Search for the cell housing the specified text and yield its (X, Y) center coordinate. 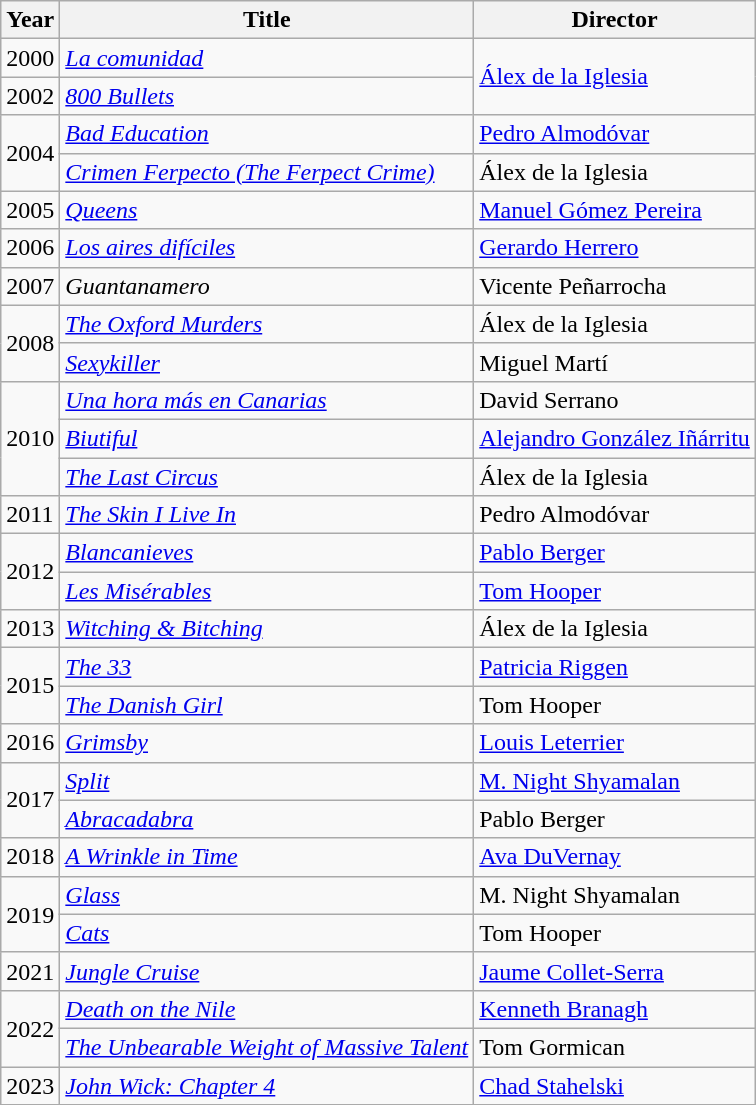
Alejandro González Iñárritu (615, 438)
Gerardo Herrero (615, 248)
800 Bullets (267, 96)
Manuel Gómez Pereira (615, 210)
2010 (30, 438)
2023 (30, 1085)
Blancanieves (267, 553)
Ava DuVernay (615, 857)
Miguel Martí (615, 362)
2017 (30, 800)
2011 (30, 515)
Queens (267, 210)
The Last Circus (267, 477)
Jaume Collet-Serra (615, 971)
Title (267, 20)
The Unbearable Weight of Massive Talent (267, 1047)
Les Misérables (267, 591)
2022 (30, 1028)
2018 (30, 857)
2008 (30, 343)
Chad Stahelski (615, 1085)
2000 (30, 58)
Sexykiller (267, 362)
Year (30, 20)
Split (267, 781)
Los aires difíciles (267, 248)
Bad Education (267, 134)
2012 (30, 572)
2016 (30, 743)
La comunidad (267, 58)
Crimen Ferpecto (The Ferpect Crime) (267, 172)
2004 (30, 153)
John Wick: Chapter 4 (267, 1085)
Glass (267, 895)
David Serrano (615, 400)
Grimsby (267, 743)
2015 (30, 686)
Patricia Riggen (615, 667)
2002 (30, 96)
2005 (30, 210)
Director (615, 20)
Kenneth Branagh (615, 1009)
Death on the Nile (267, 1009)
2006 (30, 248)
Abracadabra (267, 819)
A Wrinkle in Time (267, 857)
The Skin I Live In (267, 515)
Una hora más en Canarias (267, 400)
Tom Gormican (615, 1047)
2021 (30, 971)
Guantanamero (267, 286)
The 33 (267, 667)
Louis Leterrier (615, 743)
The Danish Girl (267, 705)
Biutiful (267, 438)
2019 (30, 914)
2013 (30, 629)
The Oxford Murders (267, 324)
2007 (30, 286)
Cats (267, 933)
Vicente Peñarrocha (615, 286)
Jungle Cruise (267, 971)
Witching & Bitching (267, 629)
